Extract the [x, y] coordinate from the center of the cell holding the provided text.  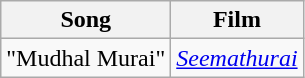
Song [86, 20]
"Mudhal Murai" [86, 58]
Film [237, 20]
Seemathurai [237, 58]
